Extract the (x, y) coordinate from the center of the cell holding the provided text.  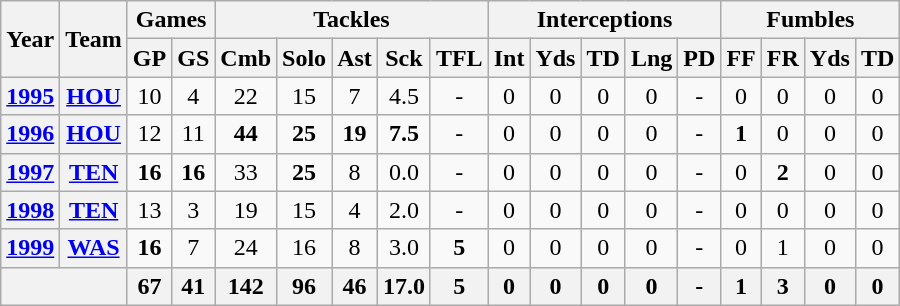
FF (741, 58)
96 (304, 286)
PD (700, 58)
1996 (30, 134)
7.5 (404, 134)
142 (246, 286)
Games (170, 20)
4.5 (404, 96)
Interceptions (604, 20)
13 (149, 210)
Year (30, 39)
3.0 (404, 248)
Solo (304, 58)
12 (149, 134)
Ast (355, 58)
TFL (459, 58)
2 (782, 172)
WAS (94, 248)
46 (355, 286)
10 (149, 96)
FR (782, 58)
Sck (404, 58)
1997 (30, 172)
33 (246, 172)
Lng (651, 58)
0.0 (404, 172)
Fumbles (810, 20)
44 (246, 134)
Int (509, 58)
1999 (30, 248)
Tackles (352, 20)
11 (194, 134)
Team (94, 39)
22 (246, 96)
Cmb (246, 58)
GS (194, 58)
17.0 (404, 286)
41 (194, 286)
GP (149, 58)
1995 (30, 96)
24 (246, 248)
67 (149, 286)
2.0 (404, 210)
1998 (30, 210)
